Return the (x, y) coordinate for the center point of the cell that contains the specified text.  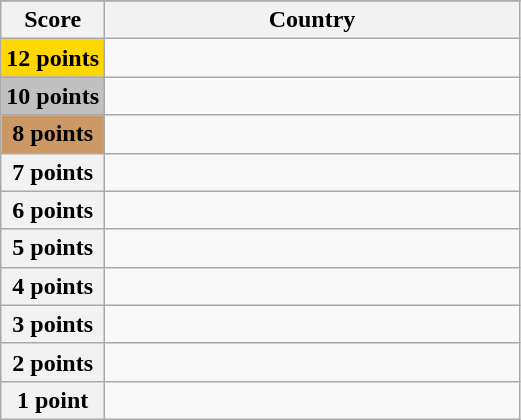
1 point (53, 400)
12 points (53, 58)
6 points (53, 210)
10 points (53, 96)
3 points (53, 324)
4 points (53, 286)
Score (53, 20)
2 points (53, 362)
5 points (53, 248)
8 points (53, 134)
7 points (53, 172)
Country (312, 20)
